Locate the cell with the specified text and output its (x, y) center coordinate. 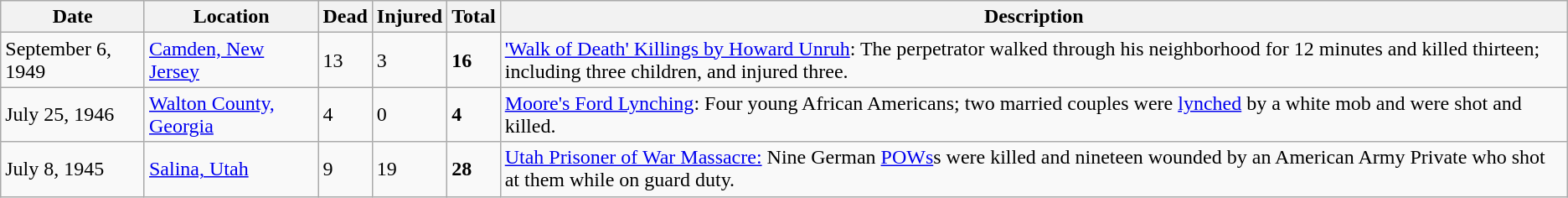
19 (409, 169)
July 25, 1946 (73, 114)
0 (409, 114)
16 (474, 60)
Salina, Utah (231, 169)
September 6, 1949 (73, 60)
Location (231, 17)
Description (1034, 17)
9 (345, 169)
July 8, 1945 (73, 169)
Moore's Ford Lynching: Four young African Americans; two married couples were lynched by a white mob and were shot and killed. (1034, 114)
Utah Prisoner of War Massacre: Nine German POWss were killed and nineteen wounded by an American Army Private who shot at them while on guard duty. (1034, 169)
3 (409, 60)
28 (474, 169)
Camden, New Jersey (231, 60)
Dead (345, 17)
Injured (409, 17)
13 (345, 60)
Walton County, Georgia (231, 114)
Date (73, 17)
Total (474, 17)
